Provide the [x, y] coordinate of the cell's center where the given text is located.  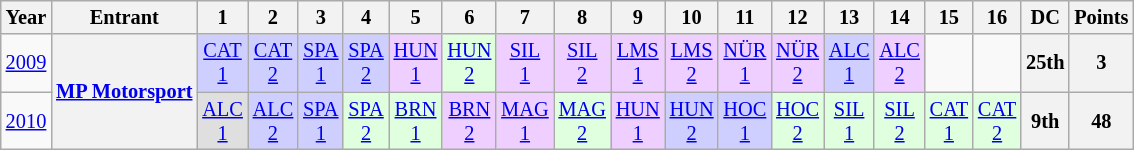
2010 [26, 121]
NÜR2 [798, 63]
48 [1101, 121]
25th [1045, 63]
BRN2 [469, 121]
DC [1045, 17]
9th [1045, 121]
2009 [26, 63]
8 [582, 17]
12 [798, 17]
Year [26, 17]
5 [416, 17]
1 [222, 17]
MAG1 [524, 121]
16 [997, 17]
15 [949, 17]
MAG2 [582, 121]
NÜR1 [744, 63]
MP Motorsport [124, 92]
HOC2 [798, 121]
9 [638, 17]
HOC1 [744, 121]
10 [692, 17]
Entrant [124, 17]
13 [849, 17]
Points [1101, 17]
LMS1 [638, 63]
6 [469, 17]
14 [899, 17]
BRN1 [416, 121]
2 [273, 17]
7 [524, 17]
LMS2 [692, 63]
4 [366, 17]
11 [744, 17]
